Search for the cell housing the specified text and yield its (X, Y) center coordinate. 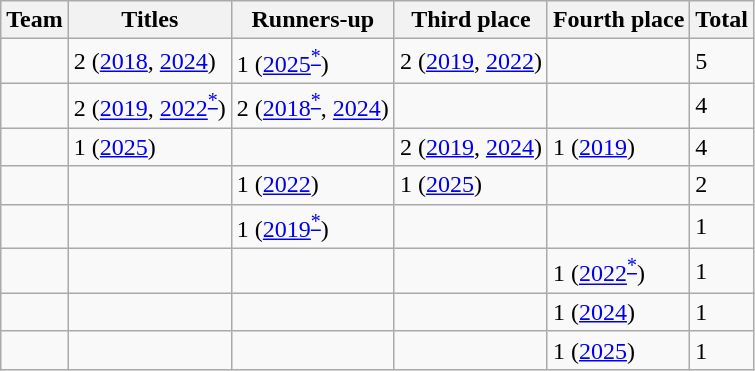
5 (722, 62)
1 (2024) (618, 312)
1 (2025*) (312, 62)
2 (722, 185)
2 (2019, 2022) (470, 62)
2 (2018, 2024) (150, 62)
Team (35, 20)
1 (2022) (312, 185)
Total (722, 20)
Fourth place (618, 20)
2 (2019, 2024) (470, 147)
2 (2019, 2022*) (150, 106)
Runners-up (312, 20)
1 (2022*) (618, 272)
1 (2019) (618, 147)
2 (2018*, 2024) (312, 106)
Titles (150, 20)
Third place (470, 20)
1 (2019*) (312, 226)
